Return the (X, Y) coordinate for the center point of the cell that contains the specified text.  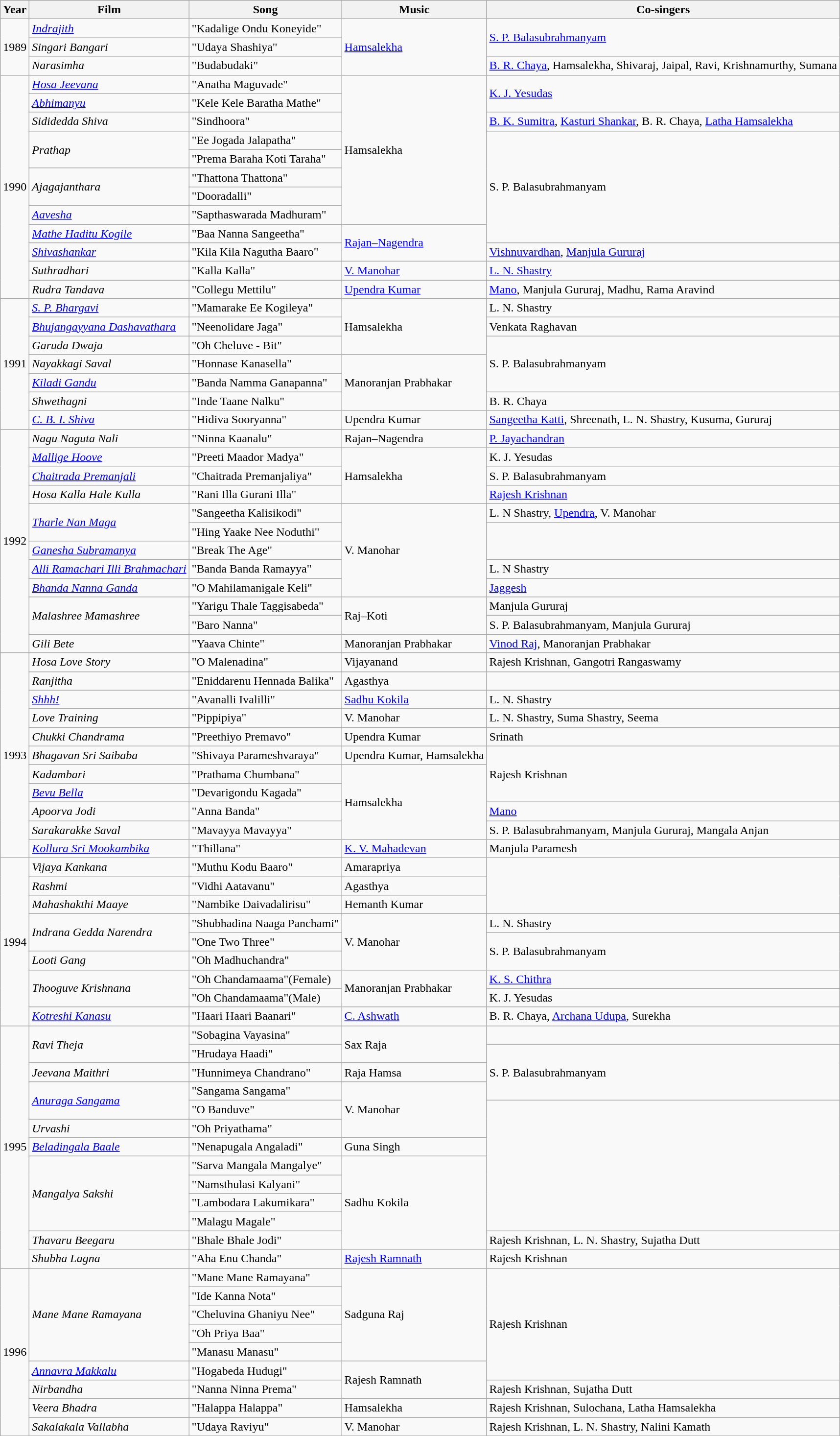
"Halappa Halappa" (265, 1408)
"Pippipiya" (265, 718)
"Break The Age" (265, 550)
"Collegu Mettilu" (265, 289)
"Banda Namma Ganapanna" (265, 383)
1992 (15, 541)
Mano, Manjula Gururaj, Madhu, Rama Aravind (663, 289)
Mahashakthi Maaye (109, 905)
Nayakkagi Saval (109, 364)
"Yarigu Thale Taggisabeda" (265, 606)
"Nanna Ninna Prema" (265, 1389)
Venkata Raghavan (663, 327)
Song (265, 10)
"Namsthulasi Kalyani" (265, 1184)
"Ee Jogada Jalapatha" (265, 140)
"Sapthaswarada Madhuram" (265, 215)
Thavaru Beegaru (109, 1240)
"Bhale Bhale Jodi" (265, 1240)
"Sindhoora" (265, 121)
"Oh Priya Baa" (265, 1333)
"Udaya Shashiya" (265, 47)
Co-singers (663, 10)
Kotreshi Kanasu (109, 1016)
Kiladi Gandu (109, 383)
1993 (15, 755)
"Hunnimeya Chandrano" (265, 1072)
Rajesh Krishnan, L. N. Shastry, Nalini Kamath (663, 1427)
"Baro Nanna" (265, 625)
Vishnuvardhan, Manjula Gururaj (663, 252)
"Nambike Daivadalirisu" (265, 905)
B. K. Sumitra, Kasturi Shankar, B. R. Chaya, Latha Hamsalekha (663, 121)
"Yaava Chinte" (265, 644)
Suthradhari (109, 271)
"Ninna Kaanalu" (265, 438)
Vijaya Kankana (109, 867)
Indrajith (109, 28)
Raj–Koti (414, 616)
Upendra Kumar, Hamsalekha (414, 755)
"Inde Taane Nalku" (265, 401)
"Sangeetha Kalisikodi" (265, 513)
Chukki Chandrama (109, 737)
Bhujangayyana Dashavathara (109, 327)
"Ide Kanna Nota" (265, 1296)
"Baa Nanna Sangeetha" (265, 234)
Ganesha Subramanya (109, 550)
"Rani Illa Gurani Illa" (265, 494)
Film (109, 10)
"Mamarake Ee Kogileya" (265, 308)
Love Training (109, 718)
Sadguna Raj (414, 1315)
S. P. Balasubrahmanyam, Manjula Gururaj, Mangala Anjan (663, 830)
"Anna Banda" (265, 811)
Indrana Gedda Narendra (109, 933)
Vinod Raj, Manoranjan Prabhakar (663, 644)
Ajagajanthara (109, 187)
Jaggesh (663, 588)
"Budabudaki" (265, 66)
1989 (15, 47)
Shubha Lagna (109, 1259)
"Hogabeda Hudugi" (265, 1370)
Alli Ramachari Illi Brahmachari (109, 569)
"Devarigondu Kagada" (265, 792)
"Kila Kila Nagutha Baaro" (265, 252)
"Neenolidare Jaga" (265, 327)
"Mavayya Mavayya" (265, 830)
Shivashankar (109, 252)
Anuraga Sangama (109, 1100)
Rashmi (109, 886)
Urvashi (109, 1128)
B. R. Chaya, Hamsalekha, Shivaraj, Jaipal, Ravi, Krishnamurthy, Sumana (663, 66)
"Lambodara Lakumikara" (265, 1203)
Chaitrada Premanjali (109, 476)
Year (15, 10)
Sarakarakke Saval (109, 830)
1994 (15, 942)
Manjula Paramesh (663, 849)
Rajesh Krishnan, L. N. Shastry, Sujatha Dutt (663, 1240)
L. N Shastry, Upendra, V. Manohar (663, 513)
Thooguve Krishnana (109, 988)
Ravi Theja (109, 1044)
"Honnase Kanasella" (265, 364)
"Oh Priyathama" (265, 1128)
Hosa Love Story (109, 662)
Raja Hamsa (414, 1072)
"Prema Baraha Koti Taraha" (265, 159)
Hosa Kalla Hale Kulla (109, 494)
Garuda Dwaja (109, 345)
K. V. Mahadevan (414, 849)
B. R. Chaya (663, 401)
"Vidhi Aatavanu" (265, 886)
"Preethiyo Premavo" (265, 737)
Gili Bete (109, 644)
Malashree Mamashree (109, 616)
"Oh Chandamaama"(Male) (265, 998)
Sakalakala Vallabha (109, 1427)
"Nenapugala Angaladi" (265, 1147)
"Kele Kele Baratha Mathe" (265, 103)
"Sarva Mangala Mangalye" (265, 1166)
Mano (663, 811)
"Haari Haari Baanari" (265, 1016)
"Muthu Kodu Baaro" (265, 867)
"Chaitrada Premanjaliya" (265, 476)
"Kalla Kalla" (265, 271)
Annavra Makkalu (109, 1370)
Veera Bhadra (109, 1408)
Shhh! (109, 699)
"Preeti Maador Madya" (265, 457)
Narasimha (109, 66)
Guna Singh (414, 1147)
Tharle Nan Maga (109, 522)
Mangalya Sakshi (109, 1194)
Sax Raja (414, 1044)
Aavesha (109, 215)
Shwethagni (109, 401)
Rajesh Krishnan, Gangotri Rangaswamy (663, 662)
Bhagavan Sri Saibaba (109, 755)
"Thattona Thattona" (265, 177)
Mane Mane Ramayana (109, 1315)
Nagu Naguta Nali (109, 438)
"O Malenadina" (265, 662)
Bevu Bella (109, 792)
Bhanda Nanna Ganda (109, 588)
"Anatha Maguvade" (265, 84)
Mathe Haditu Kogile (109, 234)
Manjula Gururaj (663, 606)
"Aha Enu Chanda" (265, 1259)
Hosa Jeevana (109, 84)
"Shivaya Parameshvaraya" (265, 755)
"Hrudaya Haadi" (265, 1053)
Hemanth Kumar (414, 905)
L. N Shastry (663, 569)
"Kadalige Ondu Koneyide" (265, 28)
Singari Bangari (109, 47)
1995 (15, 1147)
B. R. Chaya, Archana Udupa, Surekha (663, 1016)
"Oh Madhuchandra" (265, 960)
Amarapriya (414, 867)
Ranjitha (109, 681)
"One Two Three" (265, 942)
Kadambari (109, 774)
Rajesh Krishnan, Sulochana, Latha Hamsalekha (663, 1408)
"Sangama Sangama" (265, 1091)
"Prathama Chumbana" (265, 774)
Jeevana Maithri (109, 1072)
Apoorva Jodi (109, 811)
"Hing Yaake Nee Noduthi" (265, 531)
"Manasu Manasu" (265, 1352)
"Udaya Raviyu" (265, 1427)
"Oh Chandamaama"(Female) (265, 979)
"Eniddarenu Hennada Balika" (265, 681)
Kollura Sri Mookambika (109, 849)
S. P. Balasubrahmanyam, Manjula Gururaj (663, 625)
"Banda Banda Ramayya" (265, 569)
Music (414, 10)
Abhimanyu (109, 103)
"Cheluvina Ghaniyu Nee" (265, 1315)
1990 (15, 187)
"O Mahilamanigale Keli" (265, 588)
P. Jayachandran (663, 438)
C. B. I. Shiva (109, 420)
"Shubhadina Naaga Panchami" (265, 923)
"Malagu Magale" (265, 1221)
S. P. Bhargavi (109, 308)
K. S. Chithra (663, 979)
Vijayanand (414, 662)
Looti Gang (109, 960)
"Thillana" (265, 849)
1991 (15, 364)
Prathap (109, 149)
Sangeetha Katti, Shreenath, L. N. Shastry, Kusuma, Gururaj (663, 420)
"Dooradalli" (265, 196)
L. N. Shastry, Suma Shastry, Seema (663, 718)
Srinath (663, 737)
Nirbandha (109, 1389)
Sididedda Shiva (109, 121)
Mallige Hoove (109, 457)
"Oh Cheluve - Bit" (265, 345)
"Avanalli Ivalilli" (265, 699)
Rudra Tandava (109, 289)
"Sobagina Vayasina" (265, 1035)
1996 (15, 1352)
"Hidiva Sooryanna" (265, 420)
Beladingala Baale (109, 1147)
C. Ashwath (414, 1016)
Rajesh Krishnan, Sujatha Dutt (663, 1389)
"Mane Mane Ramayana" (265, 1277)
"O Banduve" (265, 1109)
